Locate the cell with the specified text and output its (x, y) center coordinate. 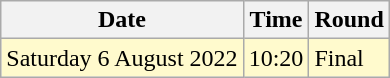
Date (122, 20)
10:20 (276, 58)
Round (349, 20)
Time (276, 20)
Final (349, 58)
Saturday 6 August 2022 (122, 58)
